Pinpoint the cell where the given text exists, returning its (X, Y) midpoint coordinate. 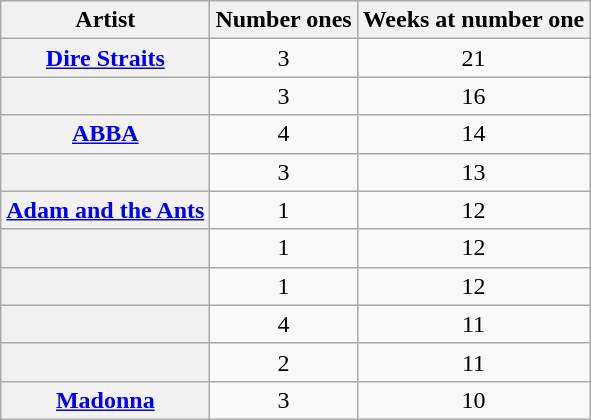
Dire Straits (106, 58)
ABBA (106, 134)
10 (474, 400)
21 (474, 58)
14 (474, 134)
Adam and the Ants (106, 210)
Madonna (106, 400)
Number ones (284, 20)
Artist (106, 20)
13 (474, 172)
2 (284, 362)
16 (474, 96)
Weeks at number one (474, 20)
